For the text-containing cell, return its midpoint in (X, Y) coordinate format. 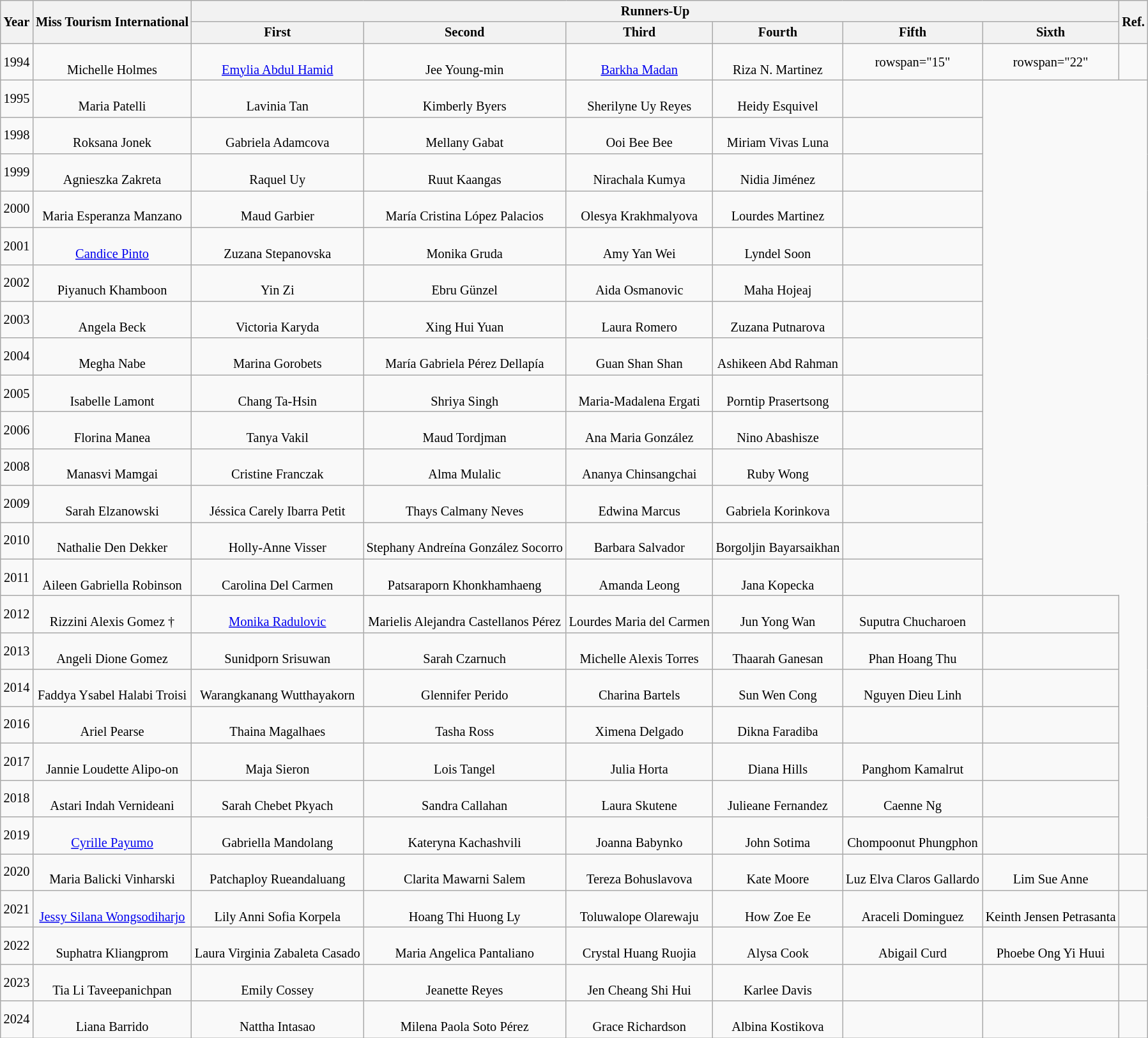
Nattha Intasao (277, 1019)
María Cristina López Palacios (465, 209)
Victoria Karyda (277, 319)
rowspan="15" (912, 62)
Lourdes Martinez (778, 209)
Sunidporn Srisuwan (277, 651)
Jen Cheang Shi Hui (639, 982)
Gabriela Korinkova (778, 504)
2009 (17, 504)
2002 (17, 283)
Zuzana Putnarova (778, 319)
Aileen Gabriella Robinson (112, 577)
Gabriela Adamcova (277, 135)
2010 (17, 540)
Borgoljin Bayarsaikhan (778, 540)
2023 (17, 982)
Edwina Marcus (639, 504)
Laura Romero (639, 319)
Patchaploy Rueandaluang (277, 872)
María Gabriela Pérez Dellapía (465, 356)
Ebru Günzel (465, 283)
Suputra Chucharoen (912, 614)
Rizzini Alexis Gomez † (112, 614)
Julia Horta (639, 761)
Piyanuch Khamboon (112, 283)
Faddya Ysabel Halabi Troisi (112, 688)
Sarah Elzanowski (112, 504)
Candice Pinto (112, 246)
Riza N. Martinez (778, 62)
Toluwalope Olarewaju (639, 909)
Caenne Ng (912, 798)
Marielis Alejandra Castellanos Pérez (465, 614)
Roksana Jonek (112, 135)
Year (17, 22)
rowspan="22" (1051, 62)
Third (639, 33)
Maria Esperanza Manzano (112, 209)
Maria-Madalena Ergati (639, 393)
Megha Nabe (112, 356)
2021 (17, 909)
Maud Garbier (277, 209)
Lily Anni Sofia Korpela (277, 909)
1994 (17, 62)
Guan Shan Shan (639, 356)
Dikna Faradiba (778, 724)
Heidy Esquivel (778, 98)
Maria Balicki Vinharski (112, 872)
Tasha Ross (465, 724)
Michelle Alexis Torres (639, 651)
Chompoonut Phungphon (912, 835)
2003 (17, 319)
Maria Angelica Pantaliano (465, 945)
Ashikeen Abd Rahman (778, 356)
Florina Manea (112, 430)
2016 (17, 724)
Chang Ta-Hsin (277, 393)
John Sotima (778, 835)
Keinth Jensen Petrasanta (1051, 909)
Ximena Delgado (639, 724)
2008 (17, 467)
Ruut Kaangas (465, 172)
Lourdes Maria del Carmen (639, 614)
Aida Osmanovic (639, 283)
Shriya Singh (465, 393)
Thays Calmany Neves (465, 504)
Manasvi Mamgai (112, 467)
Lois Tangel (465, 761)
Angeli Dione Gomez (112, 651)
First (277, 33)
Yin Zi (277, 283)
Olesya Krakhmalyova (639, 209)
Agnieszka Zakreta (112, 172)
2017 (17, 761)
2022 (17, 945)
Amanda Leong (639, 577)
Warangkanang Wutthayakorn (277, 688)
Sandra Callahan (465, 798)
2004 (17, 356)
2005 (17, 393)
1999 (17, 172)
1998 (17, 135)
Nidia Jiménez (778, 172)
Kateryna Kachashvili (465, 835)
Crystal Huang Ruojia (639, 945)
Sixth (1051, 33)
Marina Gorobets (277, 356)
Phan Hoang Thu (912, 651)
2001 (17, 246)
Panghom Kamalrut (912, 761)
Miss Tourism International (112, 22)
Xing Hui Yuan (465, 319)
Astari Indah Vernideani (112, 798)
2019 (17, 835)
2011 (17, 577)
Cyrille Payumo (112, 835)
Jana Kopecka (778, 577)
Zuzana Stepanovska (277, 246)
2006 (17, 430)
Miriam Vivas Luna (778, 135)
Jannie Loudette Alipo-on (112, 761)
Nirachala Kumya (639, 172)
Barbara Salvador (639, 540)
Porntip Prasertsong (778, 393)
Abigail Curd (912, 945)
Runners-Up (655, 11)
Jessy Silana Wongsodiharjo (112, 909)
Angela Beck (112, 319)
Julieane Fernandez (778, 798)
Fifth (912, 33)
Nathalie Den Dekker (112, 540)
Sherilyne Uy Reyes (639, 98)
Gabriella Mandolang (277, 835)
Karlee Davis (778, 982)
Lavinia Tan (277, 98)
Ref. (1133, 22)
Maud Tordjman (465, 430)
Maha Hojeaj (778, 283)
Ana Maria González (639, 430)
Laura Virginia Zabaleta Casado (277, 945)
2013 (17, 651)
Maja Sieron (277, 761)
Tereza Bohuslavova (639, 872)
2024 (17, 1019)
Jun Yong Wan (778, 614)
Sarah Czarnuch (465, 651)
Stephany Andreína González Socorro (465, 540)
Amy Yan Wei (639, 246)
1995 (17, 98)
Laura Skutene (639, 798)
Emylia Abdul Hamid (277, 62)
Maria Patelli (112, 98)
How Zoe Ee (778, 909)
Kimberly Byers (465, 98)
Ariel Pearse (112, 724)
Ooi Bee Bee (639, 135)
Emily Cossey (277, 982)
Tia Li Taveepanichpan (112, 982)
Hoang Thi Huong Ly (465, 909)
2020 (17, 872)
Monika Gruda (465, 246)
Luz Elva Claros Gallardo (912, 872)
Nguyen Dieu Linh (912, 688)
Lim Sue Anne (1051, 872)
Mellany Gabat (465, 135)
Kate Moore (778, 872)
Milena Paola Soto Pérez (465, 1019)
Glennifer Perido (465, 688)
Joanna Babynko (639, 835)
Monika Radulovic (277, 614)
Araceli Dominguez (912, 909)
Sun Wen Cong (778, 688)
Second (465, 33)
Lyndel Soon (778, 246)
Barkha Madan (639, 62)
Alma Mulalic (465, 467)
Charina Bartels (639, 688)
Patsaraporn Khonkhamhaeng (465, 577)
2018 (17, 798)
Jee Young-min (465, 62)
Sarah Chebet Pkyach (277, 798)
Fourth (778, 33)
Raquel Uy (277, 172)
Jeanette Reyes (465, 982)
Suphatra Kliangprom (112, 945)
Nino Abashisze (778, 430)
Phoebe Ong Yi Huui (1051, 945)
Tanya Vakil (277, 430)
Grace Richardson (639, 1019)
Michelle Holmes (112, 62)
Thaina Magalhaes (277, 724)
Cristine Franczak (277, 467)
Liana Barrido (112, 1019)
2014 (17, 688)
Clarita Mawarni Salem (465, 872)
Albina Kostikova (778, 1019)
Ruby Wong (778, 467)
Jéssica Carely Ibarra Petit (277, 504)
2012 (17, 614)
Isabelle Lamont (112, 393)
Carolina Del Carmen (277, 577)
Ananya Chinsangchai (639, 467)
Alysa Cook (778, 945)
Thaarah Ganesan (778, 651)
2000 (17, 209)
Holly-Anne Visser (277, 540)
Diana Hills (778, 761)
